Locate the cell with the specified text and output its (X, Y) center coordinate. 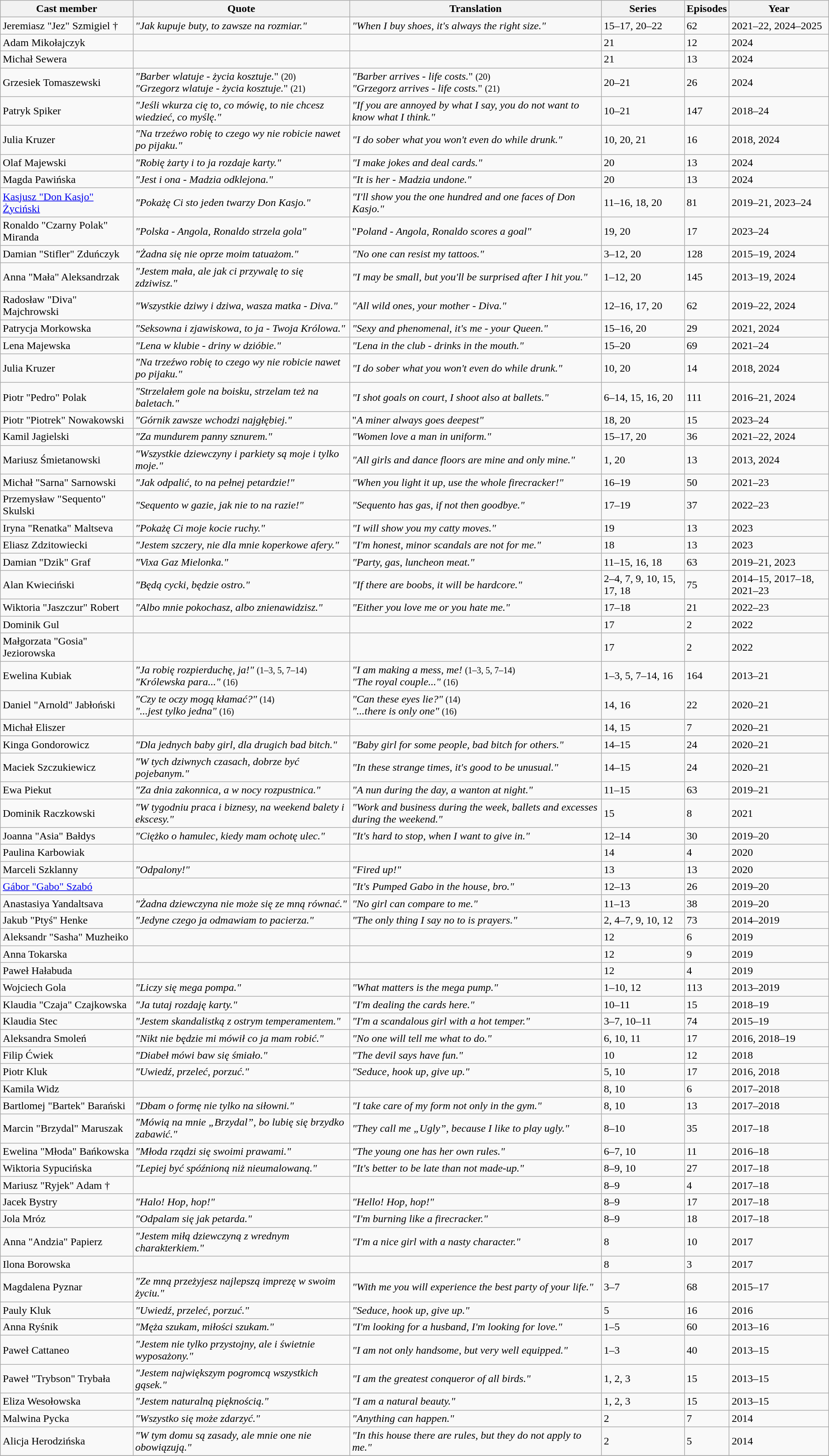
12–13 (643, 886)
Dominik Raczkowski (66, 813)
"Za mundurem panny sznurem." (241, 437)
"No one can resist my tattoos." (476, 254)
35 (707, 1129)
"Za dnia zakonnica, a w nocy rozpustnica." (241, 790)
2019–22, 2024 (779, 306)
"Hello! Hop, hop!" (476, 1202)
Radosław "Diva" Majchrowski (66, 306)
Piotr "Piotrek" Nowakowski (66, 420)
"Diabeł mówi baw się śmiało." (241, 1055)
Paweł Cattaneo (66, 1350)
Kinga Gondorowicz (66, 745)
19 (643, 528)
Paweł Hałabuda (66, 971)
Ilona Borowska (66, 1265)
8–9, 10 (643, 1168)
Maciek Szczukiewicz (66, 767)
"I'm a nice girl with a nasty character." (476, 1241)
"Albo mnie pokochasz, albo znienawidzisz." (241, 607)
"Wszystko się może zdarzyć." (241, 1418)
19, 20 (643, 231)
"What matters is the mega pump." (476, 988)
"Męża szukam, miłości szukam." (241, 1327)
Translation (476, 9)
Jakub "Ptyś" Henke (66, 920)
"The only thing I say no to is prayers." (476, 920)
"Jak odpalić, to na pełnej petardzie!" (241, 482)
"Młoda rządzi się swoimi prawami." (241, 1151)
20–21 (643, 82)
"Jestem nie tylko przystojny, ale i świetnie wyposażony." (241, 1350)
"Jestem naturalną pięknością." (241, 1402)
Damian "Stifler" Zduńczyk (66, 254)
14, 16 (643, 705)
"Robię żarty i to ja rozdaje karty." (241, 163)
"Jeśli wkurza cię to, co mówię, to nie chcesz wiedzieć, co myślę." (241, 111)
Mariusz "Ryjek" Adam † (66, 1185)
"In these strange times, it's good to be unusual." (476, 767)
Gábor "Gabo" Szabó (66, 886)
"Jak kupuje buty, to zawsze na rozmiar." (241, 26)
2016, 2018 (779, 1072)
68 (707, 1287)
Michał "Sarna" Sarnowski (66, 482)
Dominik Gul (66, 624)
"Żadna dziewczyna nie może się ze mną równać." (241, 903)
"W tym domu są zasady, ale mnie one nie obowiązują." (241, 1441)
10, 20 (643, 369)
Przemysław "Sequento" Skulski (66, 505)
"I am not only handsome, but very well equipped." (476, 1350)
17–19 (643, 505)
11–15 (643, 790)
"Work and business during the week, ballets and excesses during the weekend." (476, 813)
Jeremiasz "Jez" Szmigiel † (66, 26)
11–15, 16, 18 (643, 562)
"Either you love me or you hate me." (476, 607)
Damian "Dzik" Graf (66, 562)
"W tygodniu praca i biznesy, na weekend balety i ekscesy." (241, 813)
11–16, 18, 20 (643, 202)
"Liczy się mega pompa." (241, 988)
Joanna "Asia" Bałdys (66, 836)
Quote (241, 9)
"Jestem szczery, nie dla mnie koperkowe afery." (241, 545)
15–17, 20–22 (643, 26)
Ewa Piekut (66, 790)
2018 (779, 1055)
10–21 (643, 111)
Lena Majewska (66, 346)
"Wszystkie dziewczyny i parkiety są moje i tylko moje." (241, 460)
Mariusz Śmietanowski (66, 460)
"They call me „Ugly”, because I like to play ugly." (476, 1129)
2013–2019 (779, 988)
Paweł "Trybson" Trybała (66, 1378)
Ronaldo "Czarny Polak" Miranda (66, 231)
"Będą cycki, będzie ostro." (241, 585)
Piotr "Pedro" Polak (66, 397)
"I'll show you the one hundred and one faces of Don Kasjo." (476, 202)
"I'm burning like a firecracker." (476, 1219)
2016–21, 2024 (779, 397)
11 (707, 1151)
Wojciech Gola (66, 988)
"I'm a scandalous girl with a hot temper." (476, 1021)
"I'm looking for a husband, I'm looking for love." (476, 1327)
"Wszystkie dziwy i dziwa, wasza matka - Diva." (241, 306)
Michał Eliszer (66, 728)
"I'm honest, minor scandals are not for me." (476, 545)
"Halo! Hop, hop!" (241, 1202)
"Vixa Gaz Mielonka." (241, 562)
6–7, 10 (643, 1151)
12–14 (643, 836)
"Jedyne czego ja odmawiam to pacierza." (241, 920)
22 (707, 705)
2016, 2018–19 (779, 1038)
10–11 (643, 1005)
"Ja tutaj rozdaję karty." (241, 1005)
Kamil Jagielski (66, 437)
2015–19, 2024 (779, 254)
Pauly Kluk (66, 1310)
2013–21 (779, 676)
"Dla jednych baby girl, dla drugich bad bitch." (241, 745)
29 (707, 329)
1–3, 5, 7–14, 16 (643, 676)
"Seksowna i zjawiskowa, to ja - Twoja Królowa." (241, 329)
"All wild ones, your mother - Diva." (476, 306)
"I make jokes and deal cards." (476, 163)
147 (707, 111)
2–4, 7, 9, 10, 15, 17, 18 (643, 585)
10, 20, 21 (643, 140)
"Czy te oczy mogą kłamać?" (14)"...jest tylko jedna" (16) (241, 705)
145 (707, 276)
2018–19 (779, 1005)
"Polska - Angola, Ronaldo strzela gola" (241, 231)
"I take care of my form not only in the gym." (476, 1106)
"Pokażę Ci sto jeden twarzy Don Kasjo." (241, 202)
Patrycja Morkowska (66, 329)
"A nun during the day, a wanton at night." (476, 790)
Eliza Wesołowska (66, 1402)
"I will show you my catty moves." (476, 528)
"No girl can compare to me." (476, 903)
3 (707, 1265)
75 (707, 585)
1–5 (643, 1327)
2016–18 (779, 1151)
Episodes (707, 9)
"It's hard to stop, when I want to give in." (476, 836)
Malwina Pycka (66, 1418)
"Pokażę Ci moje kocie ruchy." (241, 528)
2014–15, 2017–18, 2021–23 (779, 585)
"Żadna się nie oprze moim tatuażom." (241, 254)
2019–21, 2023 (779, 562)
8–10 (643, 1129)
12–16, 17, 20 (643, 306)
"W tych dziwnych czasach, dobrze być pojebanym." (241, 767)
2015–17 (779, 1287)
Anna "Andzia" Papierz (66, 1241)
Cast member (66, 9)
50 (707, 482)
Anna "Mała" Aleksandrzak (66, 276)
Iryna "Renatka" Maltseva (66, 528)
"A miner always goes deepest" (476, 420)
36 (707, 437)
Magdalena Pyznar (66, 1287)
37 (707, 505)
Alan Kwieciński (66, 585)
2013–16 (779, 1327)
Piotr Kluk (66, 1072)
Alicja Herodzińska (66, 1441)
14, 15 (643, 728)
15–17, 20 (643, 437)
"Barber wlatuje - życia kosztuje." (20)"Grzegorz wlatuje - życia kosztuje." (21) (241, 82)
"The young one has her own rules." (476, 1151)
Marcin "Brzydal" Maruszak (66, 1129)
Wiktoria "Jaszczur" Robert (66, 607)
"Sequento has gas, if not then goodbye." (476, 505)
"I may be small, but you'll be surprised after I hit you." (476, 276)
2013, 2024 (779, 460)
2021–22, 2024 (779, 437)
2019–21 (779, 790)
Kamila Widz (66, 1089)
15–20 (643, 346)
"Party, gas, luncheon meat." (476, 562)
1, 20 (643, 460)
"Jest i ona - Madzia odklejona." (241, 179)
"In this house there are rules, but they do not apply to me." (476, 1441)
2021–24 (779, 346)
"Jestem mała, ale jak ci przywalę to się zdziwisz." (241, 276)
128 (707, 254)
"If there are boobs, it will be hardcore." (476, 585)
"No one will tell me what to do." (476, 1038)
"It's Pumped Gabo in the house, bro." (476, 886)
"Ciężko o hamulec, kiedy mam ochotę ulec." (241, 836)
"It's better to be late than not made-up." (476, 1168)
6, 10, 11 (643, 1038)
"Nikt nie będzie mi mówił co ja mam robić." (241, 1038)
1–12, 20 (643, 276)
81 (707, 202)
11–13 (643, 903)
69 (707, 346)
Jacek Bystry (66, 1202)
"Mówią na mnie „Brzydal”, bo lubię się brzydko zabawić." (241, 1129)
2021, 2024 (779, 329)
2015–19 (779, 1021)
30 (707, 836)
73 (707, 920)
"Sequento w gazie, jak nie to na razie!" (241, 505)
"Lepiej być spóźnioną niż nieumalowaną." (241, 1168)
1–3 (643, 1350)
17–18 (643, 607)
Michał Sewera (66, 59)
5, 10 (643, 1072)
"Baby girl for some people, bad bitch for others." (476, 745)
"Ja robię rozpierduchę, ja!" (1–3, 5, 7–14)"Królewska para..." (16) (241, 676)
Eliasz Zdzitowiecki (66, 545)
1–10, 12 (643, 988)
Daniel "Arnold" Jabłoński (66, 705)
Magda Pawińska (66, 179)
Klaudia "Czaja" Czajkowska (66, 1005)
2021–22, 2024–2025 (779, 26)
"Lena in the club - drinks in the mouth." (476, 346)
"Can these eyes lie?" (14)"...there is only one" (16) (476, 705)
9 (707, 954)
Jola Mróz (66, 1219)
"Jestem miłą dziewczyną z wrednym charakterkiem." (241, 1241)
Marceli Szklanny (66, 870)
Filip Ćwiek (66, 1055)
3–7 (643, 1287)
Patryk Spiker (66, 111)
Kasjusz "Don Kasjo" Życiński (66, 202)
111 (707, 397)
27 (707, 1168)
Grzesiek Tomaszewski (66, 82)
2013–19, 2024 (779, 276)
2021 (779, 813)
"Poland - Angola, Ronaldo scores a goal" (476, 231)
16–19 (643, 482)
"Strzelałem gole na boisku, strzelam też na baletach." (241, 397)
18, 20 (643, 420)
"Jestem skandalistką z ostrym temperamentem." (241, 1021)
"Barber arrives - life costs." (20)"Grzegorz arrives - life costs." (21) (476, 82)
38 (707, 903)
"Lena w klubie - driny w dzióbie." (241, 346)
Wiktoria Sypucińska (66, 1168)
"Jestem największym pogromcą wszystkich gąsek." (241, 1378)
"Anything can happen." (476, 1418)
"Dbam o formę nie tylko na siłowni." (241, 1106)
Ewelina Kubiak (66, 676)
74 (707, 1021)
"I am making a mess, me! (1–3, 5, 7–14)"The royal couple..." (16) (476, 676)
3–12, 20 (643, 254)
Paulina Karbowiak (66, 853)
2019–21, 2023–24 (779, 202)
"Women love a man in uniform." (476, 437)
40 (707, 1350)
"When I buy shoes, it's always the right size." (476, 26)
Anna Tokarska (66, 954)
60 (707, 1327)
"All girls and dance floors are mine and only mine." (476, 460)
2014–2019 (779, 920)
Bartlomej "Bartek" Barański (66, 1106)
Małgorzata "Gosia" Jeziorowska (66, 648)
"With me you will experience the best party of your life." (476, 1287)
"The devil says have fun." (476, 1055)
"Fired up!" (476, 870)
2016 (779, 1310)
Anna Ryśnik (66, 1327)
2018–24 (779, 111)
2, 4–7, 9, 10, 12 (643, 920)
"Ze mną przeżyjesz najlepszą imprezę w swoim życiu." (241, 1287)
6–14, 15, 16, 20 (643, 397)
Ewelina "Młoda" Bańkowska (66, 1151)
3–7, 10–11 (643, 1021)
"Sexy and phenomenal, it's me - your Queen." (476, 329)
Year (779, 9)
Olaf Majewski (66, 163)
"Odpalony!" (241, 870)
15–16, 20 (643, 329)
164 (707, 676)
Aleksandr "Sasha" Muzheiko (66, 937)
"I shot goals on court, I shoot also at ballets." (476, 397)
"It is her - Madzia undone." (476, 179)
Anastasiya Yandaltsava (66, 903)
Aleksandra Smoleń (66, 1038)
"I am a natural beauty." (476, 1402)
113 (707, 988)
Adam Mikołajczyk (66, 43)
"Odpalam się jak petarda." (241, 1219)
Klaudia Stec (66, 1021)
"When you light it up, use the whole firecracker!" (476, 482)
2021–23 (779, 482)
"I'm dealing the cards here." (476, 1005)
"If you are annoyed by what I say, you do not want to know what I think." (476, 111)
Series (643, 9)
"I am the greatest conqueror of all birds." (476, 1378)
"Górnik zawsze wchodzi najgłębiej." (241, 420)
